For the text-containing cell, return its midpoint in [x, y] coordinate format. 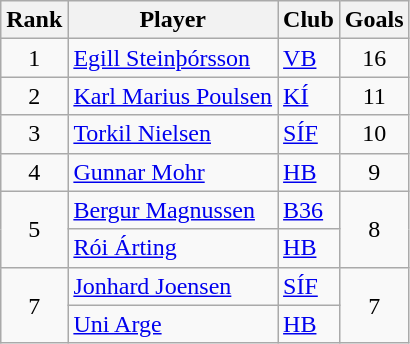
4 [34, 172]
8 [374, 229]
Karl Marius Poulsen [173, 96]
Egill Steinþórsson [173, 58]
Bergur Magnussen [173, 210]
2 [34, 96]
10 [374, 134]
B36 [309, 210]
Rank [34, 20]
VB [309, 58]
3 [34, 134]
KÍ [309, 96]
5 [34, 229]
9 [374, 172]
Gunnar Mohr [173, 172]
Player [173, 20]
16 [374, 58]
1 [34, 58]
Jonhard Joensen [173, 286]
11 [374, 96]
Club [309, 20]
Rói Árting [173, 248]
Torkil Nielsen [173, 134]
Uni Arge [173, 324]
Goals [374, 20]
